Find where the given text appears and provide that cell's center as [X, Y] coordinate. 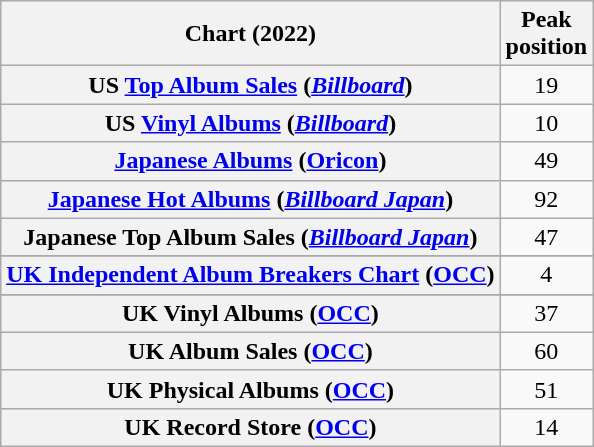
19 [546, 85]
47 [546, 237]
UK Independent Album Breakers Chart (OCC) [250, 275]
92 [546, 199]
4 [546, 275]
10 [546, 123]
UK Vinyl Albums (OCC) [250, 313]
14 [546, 427]
51 [546, 389]
Japanese Hot Albums (Billboard Japan) [250, 199]
Peakposition [546, 34]
UK Physical Albums (OCC) [250, 389]
Japanese Top Album Sales (Billboard Japan) [250, 237]
60 [546, 351]
49 [546, 161]
Japanese Albums (Oricon) [250, 161]
Chart (2022) [250, 34]
37 [546, 313]
UK Album Sales (OCC) [250, 351]
UK Record Store (OCC) [250, 427]
US Top Album Sales (Billboard) [250, 85]
US Vinyl Albums (Billboard) [250, 123]
